Scan for the cell matching the given text and deliver its [x, y] coordinate at center. 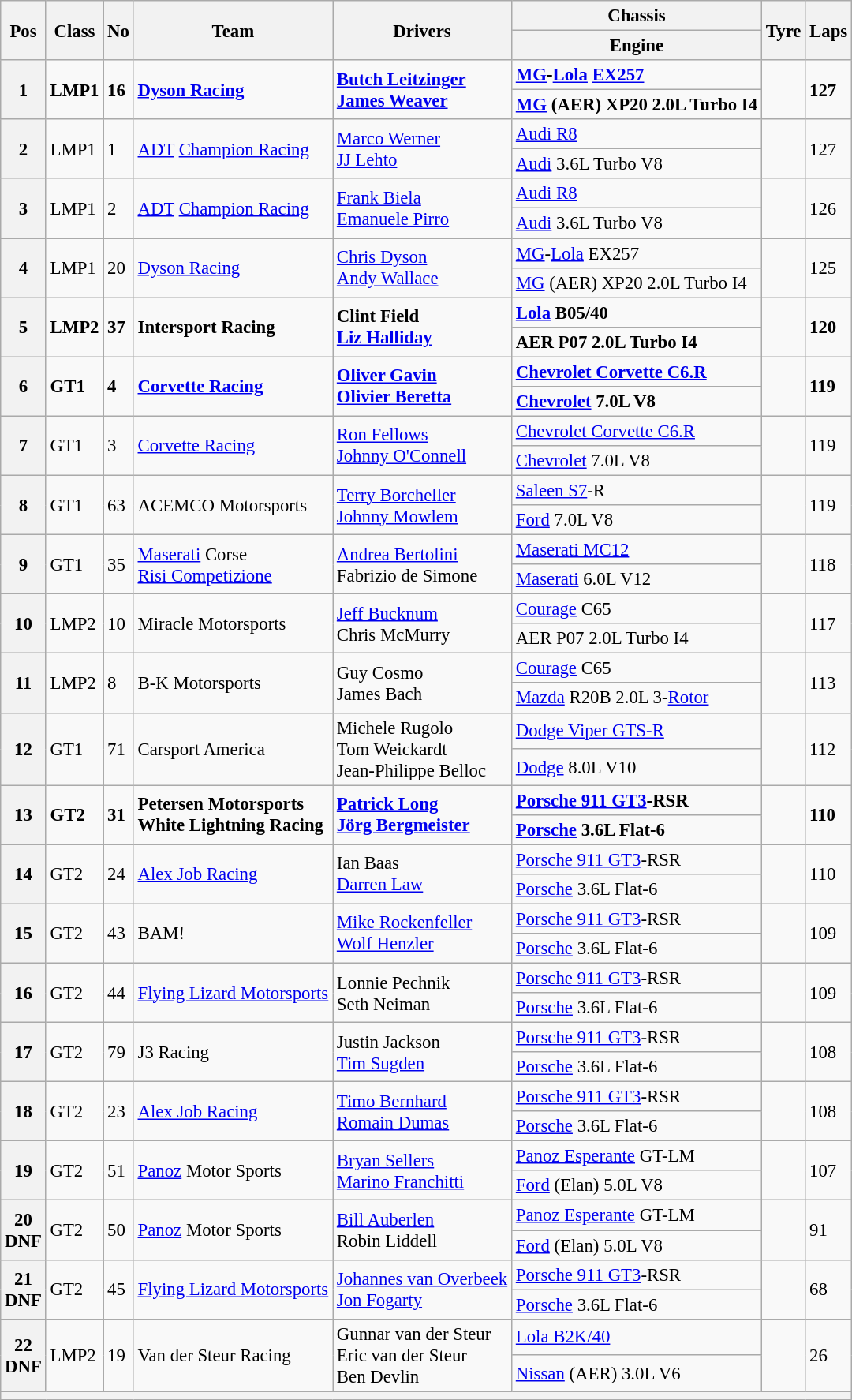
Oliver Gavin Olivier Beretta [423, 387]
Lola B2K/40 [636, 1337]
9 [24, 565]
79 [118, 1053]
Bryan Sellers Marino Franchitti [423, 1171]
11 [24, 683]
112 [828, 749]
Pos [24, 30]
35 [118, 565]
51 [118, 1171]
21DNF [24, 1290]
117 [828, 623]
Maserati 6.0L V12 [636, 579]
125 [828, 268]
Team [233, 30]
31 [118, 814]
Intersport Racing [233, 327]
120 [828, 327]
37 [118, 327]
Drivers [423, 30]
Jeff Bucknum Chris McMurry [423, 623]
Bill Auberlen Robin Liddell [423, 1230]
Gunnar van der Steur Eric van der Steur Ben Devlin [423, 1355]
17 [24, 1053]
Michele Rugolo Tom Weickardt Jean-Philippe Belloc [423, 749]
43 [118, 933]
Andrea Bertolini Fabrizio de Simone [423, 565]
Mike Rockenfeller Wolf Henzler [423, 933]
18 [24, 1111]
Dodge Viper GTS-R [636, 731]
Marco Werner JJ Lehto [423, 148]
Timo Bernhard Romain Dumas [423, 1111]
Terry Borcheller Johnny Mowlem [423, 505]
Dodge 8.0L V10 [636, 767]
45 [118, 1290]
Guy Cosmo James Bach [423, 683]
BAM! [233, 933]
91 [828, 1230]
Nissan (AER) 3.0L V6 [636, 1373]
Ron Fellows Johnny O'Connell [423, 445]
126 [828, 208]
50 [118, 1230]
Chassis [636, 16]
Mazda R20B 2.0L 3-Rotor [636, 698]
Frank Biela Emanuele Pirro [423, 208]
14 [24, 874]
Miracle Motorsports [233, 623]
22DNF [24, 1355]
Ford 7.0L V8 [636, 520]
No [118, 30]
24 [118, 874]
Lola B05/40 [636, 313]
Class [74, 30]
Petersen Motorsports White Lightning Racing [233, 814]
B-K Motorsports [233, 683]
12 [24, 749]
Johannes van Overbeek Jon Fogarty [423, 1290]
6 [24, 387]
5 [24, 327]
Tyre [783, 30]
20 [118, 268]
Engine [636, 46]
ACEMCO Motorsports [233, 505]
23 [118, 1111]
15 [24, 933]
118 [828, 565]
Lonnie Pechnik Seth Neiman [423, 993]
Laps [828, 30]
Justin Jackson Tim Sugden [423, 1053]
107 [828, 1171]
68 [828, 1290]
Chris Dyson Andy Wallace [423, 268]
13 [24, 814]
Maserati Corse Risi Competizione [233, 565]
7 [24, 445]
113 [828, 683]
20DNF [24, 1230]
Clint Field Liz Halliday [423, 327]
Carsport America [233, 749]
Van der Steur Racing [233, 1355]
63 [118, 505]
Saleen S7-R [636, 490]
44 [118, 993]
J3 Racing [233, 1053]
Butch Leitzinger James Weaver [423, 90]
Patrick Long Jörg Bergmeister [423, 814]
26 [828, 1355]
Maserati MC12 [636, 550]
71 [118, 749]
Ian Baas Darren Law [423, 874]
